Locate the cell with the specified text and output its [X, Y] center coordinate. 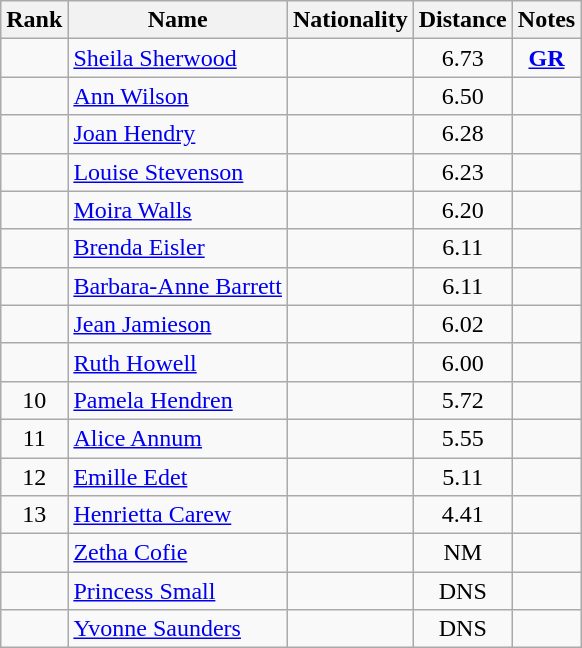
Louise Stevenson [178, 172]
6.50 [462, 96]
Joan Hendry [178, 134]
6.02 [462, 324]
Barbara-Anne Barrett [178, 286]
Zetha Cofie [178, 553]
Notes [546, 20]
6.00 [462, 362]
13 [34, 515]
11 [34, 438]
Nationality [350, 20]
Pamela Hendren [178, 400]
Rank [34, 20]
6.28 [462, 134]
6.20 [462, 210]
4.41 [462, 515]
12 [34, 477]
NM [462, 553]
Brenda Eisler [178, 248]
GR [546, 58]
Moira Walls [178, 210]
Yvonne Saunders [178, 629]
Emille Edet [178, 477]
Sheila Sherwood [178, 58]
Ruth Howell [178, 362]
5.55 [462, 438]
Jean Jamieson [178, 324]
6.73 [462, 58]
Henrietta Carew [178, 515]
Alice Annum [178, 438]
10 [34, 400]
Ann Wilson [178, 96]
6.23 [462, 172]
5.72 [462, 400]
5.11 [462, 477]
Name [178, 20]
Distance [462, 20]
Princess Small [178, 591]
